Identify which cell holds the provided text, then report its [X, Y] central coordinate. 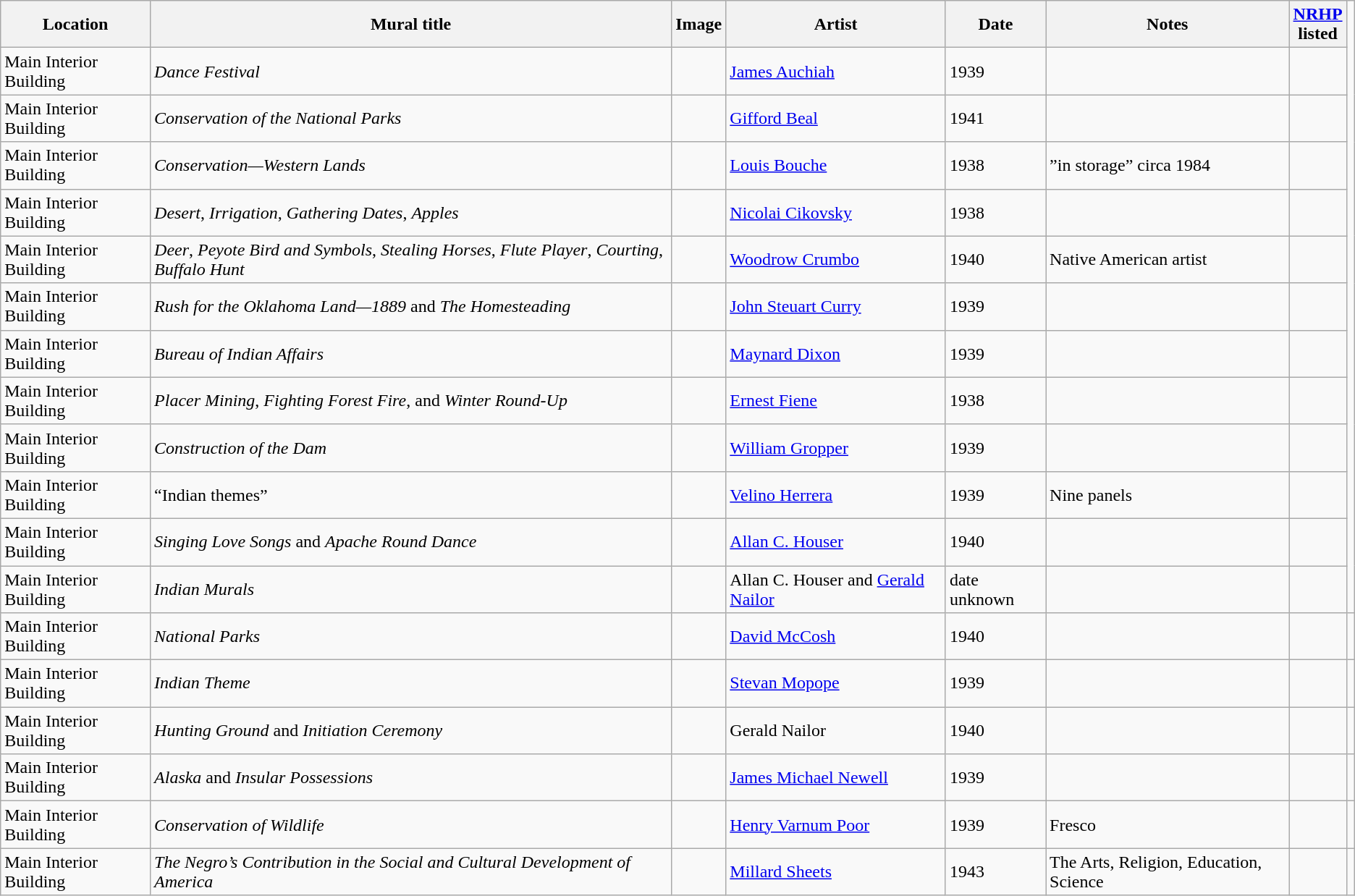
Image [699, 25]
Construction of the Dam [411, 447]
Henry Varnum Poor [836, 825]
James Michael Newell [836, 777]
Conservation of Wildlife [411, 825]
Nicolai Cikovsky [836, 213]
Artist [836, 25]
Conservation of the National Parks [411, 119]
David McCosh [836, 637]
Dance Festival [411, 71]
NRHPlisted [1317, 25]
1941 [995, 119]
Nine panels [1168, 495]
Hunting Ground and Initiation Ceremony [411, 731]
Deer, Peyote Bird and Symbols, Stealing Horses, Flute Player, Courting, Buffalo Hunt [411, 259]
”in storage” circa 1984 [1168, 165]
Placer Mining, Fighting Forest Fire, and Winter Round-Up [411, 401]
Singing Love Songs and Apache Round Dance [411, 541]
Location [75, 25]
John Steuart Curry [836, 307]
Allan C. Houser and Gerald Nailor [836, 589]
1943 [995, 871]
Desert, Irrigation, Gathering Dates, Apples [411, 213]
James Auchiah [836, 71]
Notes [1168, 25]
Louis Bouche [836, 165]
Mural title [411, 25]
Fresco [1168, 825]
Stevan Mopope [836, 683]
date unknown [995, 589]
Native American artist [1168, 259]
Date [995, 25]
Ernest Fiene [836, 401]
National Parks [411, 637]
Allan C. Houser [836, 541]
Conservation—Western Lands [411, 165]
Millard Sheets [836, 871]
William Gropper [836, 447]
Woodrow Crumbo [836, 259]
“Indian themes” [411, 495]
The Negro’s Contribution in the Social and Cultural Development of America [411, 871]
Indian Murals [411, 589]
Rush for the Oklahoma Land—1889 and The Homesteading [411, 307]
Maynard Dixon [836, 353]
Alaska and Insular Possessions [411, 777]
Bureau of Indian Affairs [411, 353]
Indian Theme [411, 683]
Gifford Beal [836, 119]
The Arts, Religion, Education, Science [1168, 871]
Gerald Nailor [836, 731]
Velino Herrera [836, 495]
